Provide the [x, y] coordinate of the cell's center where the given text is located.  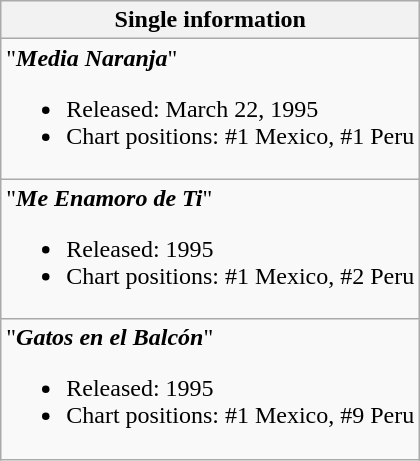
"Me Enamoro de Ti"Released: 1995Chart positions: #1 Mexico, #2 Peru [210, 249]
"Media Naranja"Released: March 22, 1995Chart positions: #1 Mexico, #1 Peru [210, 109]
"Gatos en el Balcón"Released: 1995Chart positions: #1 Mexico, #9 Peru [210, 389]
Single information [210, 20]
